From the cell containing the given text, extract its center point as (x, y) coordinate. 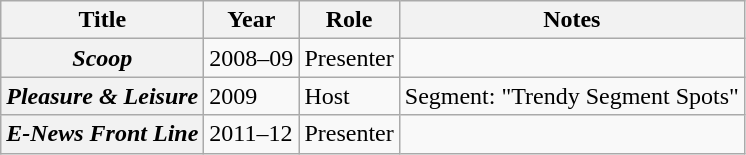
2011–12 (252, 134)
Segment: "Trendy Segment Spots" (572, 96)
Notes (572, 20)
2008–09 (252, 58)
Pleasure & Leisure (102, 96)
Title (102, 20)
Host (349, 96)
Role (349, 20)
Scoop (102, 58)
Year (252, 20)
2009 (252, 96)
E-News Front Line (102, 134)
